Detect which cell encompasses the target text, then output its [x, y] center coordinate. 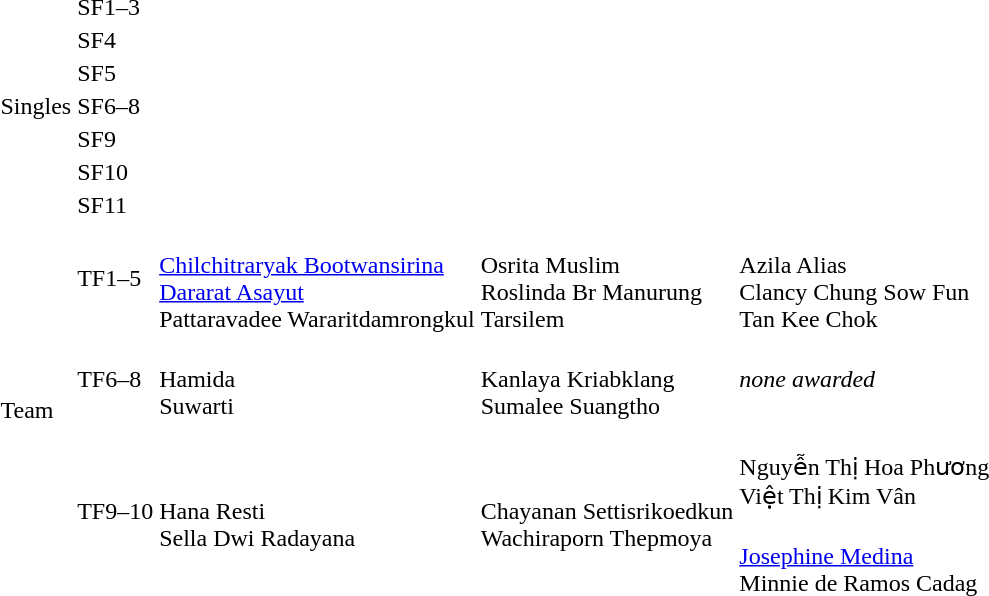
SF6–8 [116, 106]
SF9 [116, 139]
SF5 [116, 73]
Kanlaya KriabklangSumalee Suangtho [607, 379]
SF10 [116, 172]
TF6–8 [116, 379]
SF11 [116, 205]
Chilchitraryak BootwansirinaDararat AsayutPattaravadee Wararitdamrongkul [317, 278]
TF1–5 [116, 278]
SF4 [116, 40]
HamidaSuwarti [317, 379]
Osrita MuslimRoslinda Br ManurungTarsilem [607, 278]
